Extract the [x, y] coordinate from the center of the cell holding the provided text.  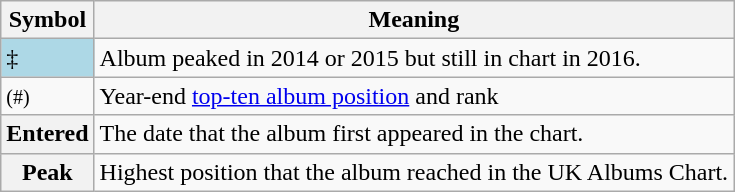
Entered [48, 134]
The date that the album first appeared in the chart. [414, 134]
Meaning [414, 20]
‡ [48, 58]
(#) [48, 96]
Peak [48, 172]
Symbol [48, 20]
Album peaked in 2014 or 2015 but still in chart in 2016. [414, 58]
Highest position that the album reached in the UK Albums Chart. [414, 172]
Year-end top-ten album position and rank [414, 96]
